Pinpoint the cell where the given text exists, returning its [x, y] midpoint coordinate. 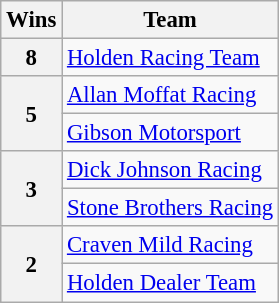
2 [32, 264]
Allan Moffat Racing [170, 95]
Craven Mild Racing [170, 245]
Holden Racing Team [170, 58]
8 [32, 58]
5 [32, 114]
Dick Johnson Racing [170, 170]
3 [32, 188]
Team [170, 20]
Holden Dealer Team [170, 283]
Stone Brothers Racing [170, 208]
Wins [32, 20]
Gibson Motorsport [170, 133]
